From the cell containing the given text, extract its center point as (X, Y) coordinate. 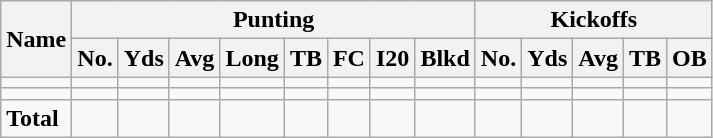
Kickoffs (594, 20)
Name (36, 39)
Long (252, 58)
OB (690, 58)
Total (36, 118)
Punting (274, 20)
I20 (392, 58)
FC (348, 58)
Blkd (445, 58)
